Detect which cell encompasses the target text, then output its (X, Y) center coordinate. 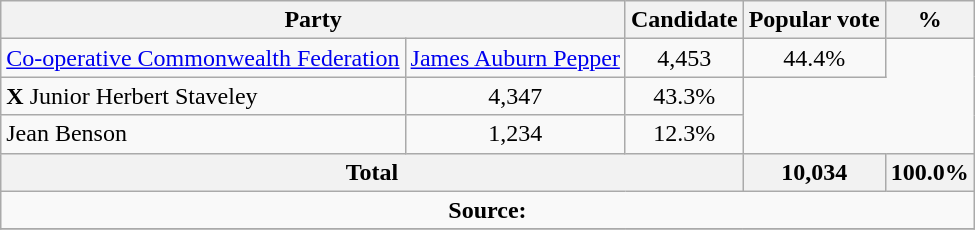
43.3% (684, 96)
James Auburn Pepper (515, 58)
Source: (488, 210)
Popular vote (814, 20)
12.3% (684, 134)
Party (314, 20)
1,234 (515, 134)
Candidate (684, 20)
Jean Benson (203, 134)
X Junior Herbert Staveley (203, 96)
Co-operative Commonwealth Federation (203, 58)
4,453 (684, 58)
Total (372, 172)
10,034 (814, 172)
100.0% (930, 172)
% (930, 20)
4,347 (515, 96)
44.4% (814, 58)
